Find where the given text appears and provide that cell's center as (X, Y) coordinate. 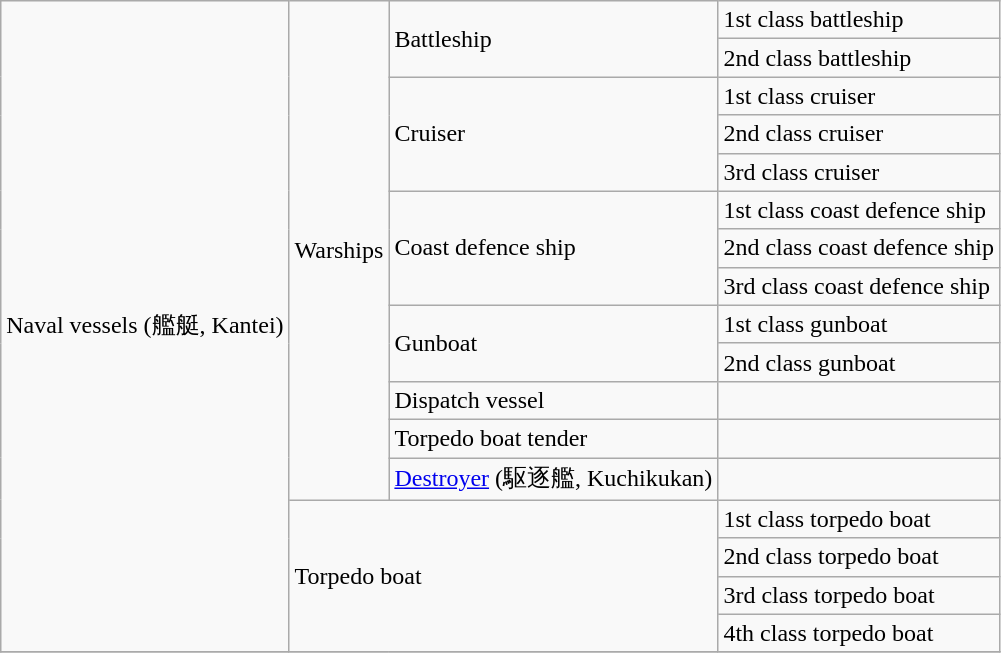
Gunboat (554, 343)
3rd class torpedo boat (859, 595)
2nd class cruiser (859, 134)
2nd class battleship (859, 58)
1st class coast defence ship (859, 210)
Coast defence ship (554, 248)
1st class torpedo boat (859, 519)
Torpedo boat tender (554, 438)
Cruiser (554, 134)
Warships (339, 250)
4th class torpedo boat (859, 633)
3rd class cruiser (859, 172)
2nd class gunboat (859, 362)
Battleship (554, 39)
Torpedo boat (504, 576)
3rd class coast defence ship (859, 286)
2nd class torpedo boat (859, 557)
2nd class coast defence ship (859, 248)
Destroyer (駆逐艦, Kuchikukan) (554, 480)
1st class gunboat (859, 324)
Naval vessels (艦艇, Kantei) (145, 327)
Dispatch vessel (554, 400)
1st class battleship (859, 20)
1st class cruiser (859, 96)
